Scan for the cell matching the given text and deliver its (x, y) coordinate at center. 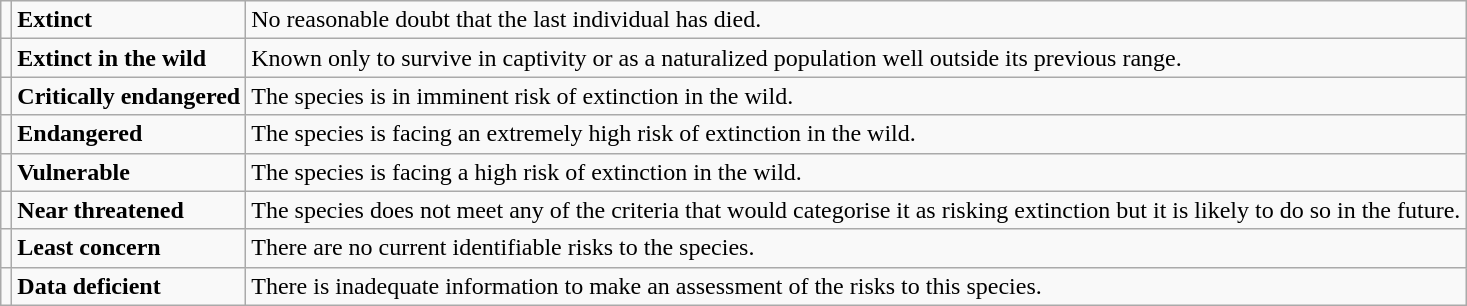
Extinct in the wild (129, 58)
Near threatened (129, 210)
Known only to survive in captivity or as a naturalized population well outside its previous range. (856, 58)
The species is facing an extremely high risk of extinction in the wild. (856, 134)
There is inadequate information to make an assessment of the risks to this species. (856, 286)
Critically endangered (129, 96)
The species is in imminent risk of extinction in the wild. (856, 96)
There are no current identifiable risks to the species. (856, 248)
The species does not meet any of the criteria that would categorise it as risking extinction but it is likely to do so in the future. (856, 210)
Least concern (129, 248)
Vulnerable (129, 172)
Extinct (129, 20)
The species is facing a high risk of extinction in the wild. (856, 172)
No reasonable doubt that the last individual has died. (856, 20)
Endangered (129, 134)
Data deficient (129, 286)
